Determine the (x, y) coordinate at the center of the cell enclosing the given text.  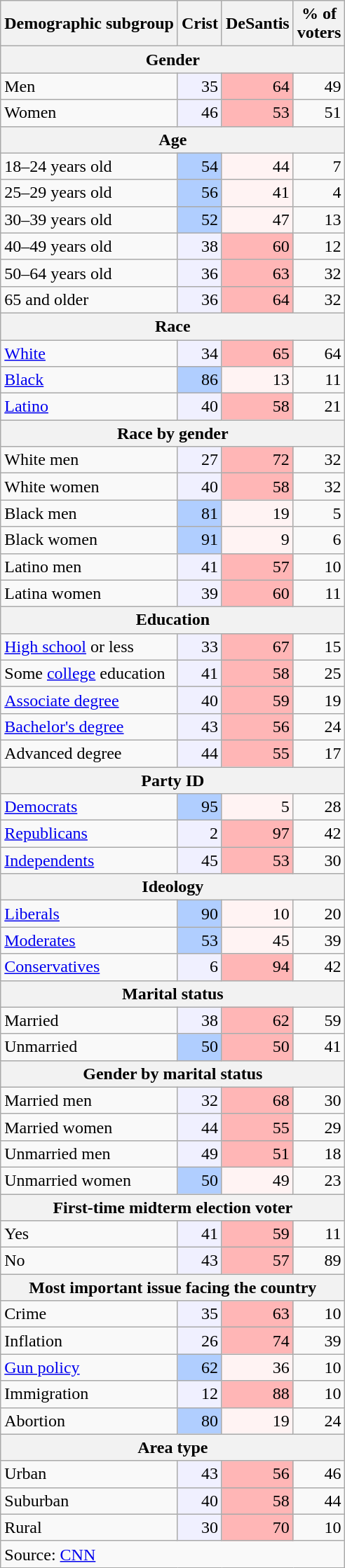
Gender (172, 60)
89 (319, 1261)
Abortion (90, 1421)
23 (319, 1180)
Source: CNN (172, 1554)
No (90, 1261)
White women (90, 487)
Marital status (172, 994)
Black (90, 380)
Bachelor's degree (90, 726)
Married men (90, 1100)
Men (90, 86)
Women (90, 113)
30–39 years old (90, 219)
94 (257, 967)
White (90, 353)
26 (199, 1341)
72 (257, 460)
18 (319, 1154)
Unmarried women (90, 1180)
68 (257, 1100)
18–24 years old (90, 166)
25 (319, 673)
High school or less (90, 647)
Advanced degree (90, 753)
Area type (172, 1447)
81 (199, 513)
Republicans (90, 834)
Ideology (172, 887)
Some college education (90, 673)
29 (319, 1127)
First-time midterm election voter (172, 1207)
Independents (90, 860)
33 (199, 647)
65 and older (90, 299)
Crime (90, 1314)
Unmarried men (90, 1154)
97 (257, 834)
4 (319, 193)
Gun policy (90, 1367)
34 (199, 353)
80 (199, 1421)
Democrats (90, 807)
Demographic subgroup (90, 24)
Crist (199, 24)
70 (257, 1527)
88 (257, 1394)
Conservatives (90, 967)
65 (257, 353)
Associate degree (90, 700)
28 (319, 807)
54 (199, 166)
Inflation (90, 1341)
95 (199, 807)
7 (319, 166)
Married women (90, 1127)
Black men (90, 513)
91 (199, 540)
17 (319, 753)
Latina women (90, 593)
Rural (90, 1527)
Liberals (90, 914)
67 (257, 647)
40–49 years old (90, 246)
90 (199, 914)
Party ID (172, 780)
Moderates (90, 940)
Black women (90, 540)
47 (257, 219)
21 (319, 407)
% ofvoters (319, 24)
52 (199, 219)
2 (199, 834)
27 (199, 460)
Immigration (90, 1394)
Latino (90, 407)
50–64 years old (90, 273)
Suburban (90, 1501)
25–29 years old (90, 193)
DeSantis (257, 24)
Unmarried (90, 1047)
White men (90, 460)
9 (257, 540)
Education (172, 620)
74 (257, 1341)
Urban (90, 1474)
Most important issue facing the country (172, 1287)
15 (319, 647)
Married (90, 1020)
Race (172, 326)
Latino men (90, 567)
86 (199, 380)
Race by gender (172, 433)
20 (319, 914)
Gender by marital status (172, 1074)
Yes (90, 1234)
Age (172, 140)
